Capture the cell that displays the provided text and extract its (x, y) central coordinate. 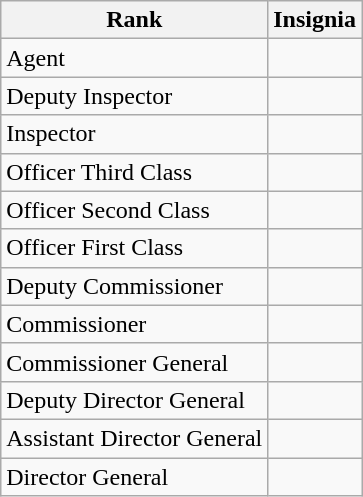
Rank (134, 20)
Director General (134, 477)
Deputy Commissioner (134, 286)
Assistant Director General (134, 438)
Officer Second Class (134, 210)
Insignia (315, 20)
Officer Third Class (134, 172)
Commissioner General (134, 362)
Inspector (134, 134)
Agent (134, 58)
Deputy Director General (134, 400)
Officer First Class (134, 248)
Deputy Inspector (134, 96)
Commissioner (134, 324)
